Provide the (X, Y) coordinate of the cell's center where the given text is located.  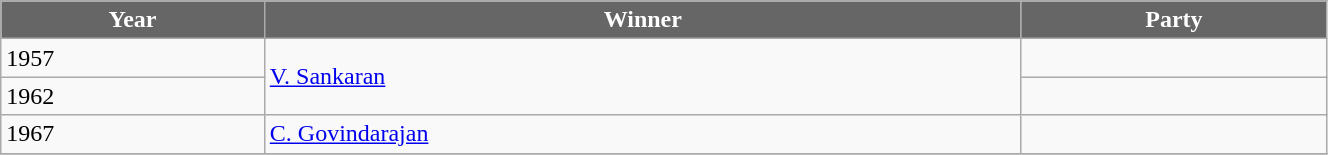
1962 (133, 96)
Winner (642, 20)
C. Govindarajan (642, 134)
1967 (133, 134)
V. Sankaran (642, 77)
1957 (133, 58)
Party (1174, 20)
Year (133, 20)
